Identify which cell holds the provided text, then report its (X, Y) central coordinate. 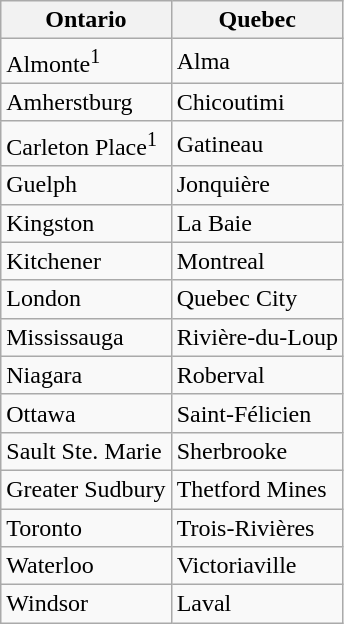
Victoriaville (257, 566)
London (86, 299)
Kitchener (86, 261)
Ottawa (86, 413)
Kingston (86, 223)
Roberval (257, 375)
Trois-Rivières (257, 528)
Rivière-du-Loup (257, 337)
Ontario (86, 20)
Montreal (257, 261)
Guelph (86, 185)
Niagara (86, 375)
Amherstburg (86, 102)
Quebec (257, 20)
Laval (257, 604)
Gatineau (257, 144)
Sherbrooke (257, 451)
Thetford Mines (257, 489)
Waterloo (86, 566)
Jonquière (257, 185)
Greater Sudbury (86, 489)
Carleton Place1 (86, 144)
Saint-Félicien (257, 413)
Almonte1 (86, 62)
Windsor (86, 604)
Mississauga (86, 337)
Quebec City (257, 299)
Alma (257, 62)
Sault Ste. Marie (86, 451)
La Baie (257, 223)
Toronto (86, 528)
Chicoutimi (257, 102)
